Determine the (x, y) coordinate at the center of the cell enclosing the given text.  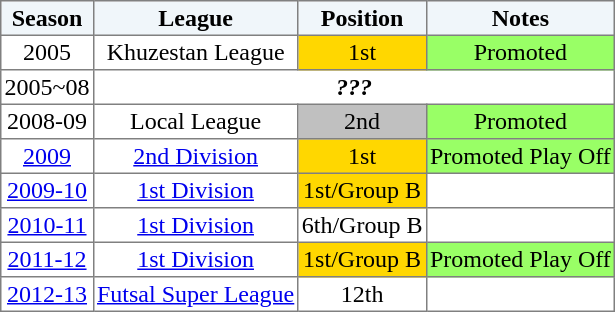
2009 (47, 156)
Notes (520, 18)
League (196, 18)
Local League (196, 121)
6th/Group B (362, 225)
Position (362, 18)
2011-12 (47, 259)
2009-10 (47, 190)
2005~08 (47, 87)
Season (47, 18)
??? (354, 87)
Futsal Super League (196, 294)
2005 (47, 52)
2nd Division (196, 156)
2nd (362, 121)
2008-09 (47, 121)
12th (362, 294)
2010-11 (47, 225)
Khuzestan League (196, 52)
2012-13 (47, 294)
